Find where the given text appears and provide that cell's center as [x, y] coordinate. 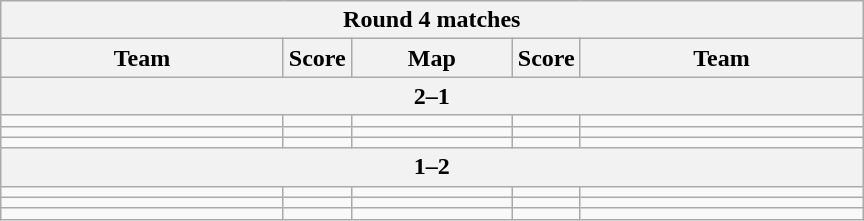
2–1 [432, 96]
Round 4 matches [432, 20]
Map [432, 58]
1–2 [432, 167]
